Pinpoint the cell where the given text exists, returning its (x, y) midpoint coordinate. 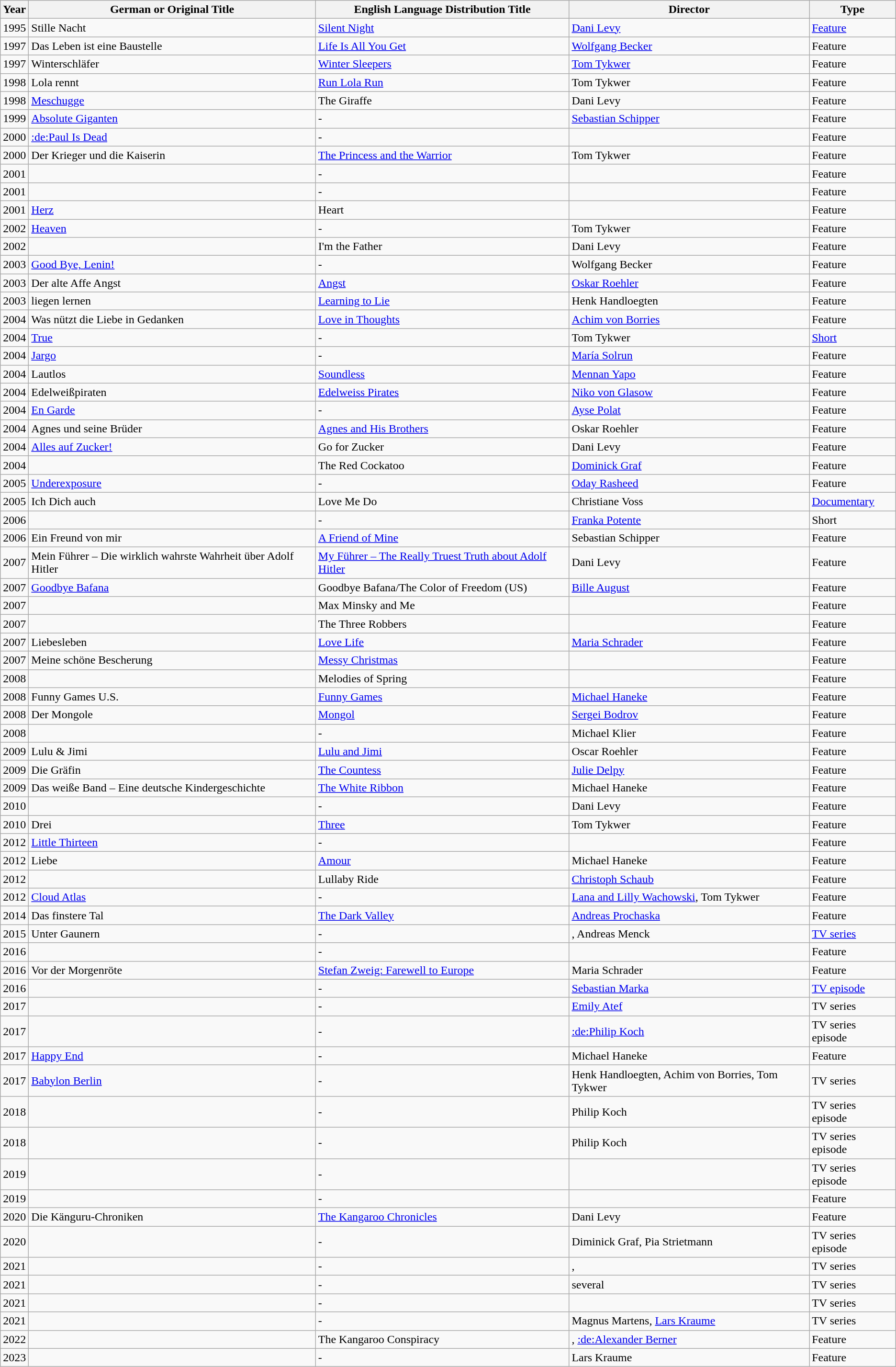
Agnes and His Brothers (442, 429)
Lulu & Jimi (172, 751)
Diminick Graf, Pia Strietmann (689, 1242)
Andreas Prochaska (689, 915)
The Countess (442, 769)
German or Original Title (172, 10)
Die Känguru-Chroniken (172, 1217)
, :de:Alexander Berner (689, 1339)
Happy End (172, 1056)
Christiane Voss (689, 501)
En Garde (172, 410)
Mennan Yapo (689, 374)
Dominick Graf (689, 465)
Achim von Borries (689, 319)
Stille Nacht (172, 28)
Michael Klier (689, 733)
Henk Handloegten (689, 301)
Oscar Roehler (689, 751)
Ich Dich auch (172, 501)
Stefan Zweig: Farewell to Europe (442, 970)
1999 (14, 119)
2022 (14, 1339)
Ein Freund von mir (172, 538)
TV episode (853, 988)
Lullaby Ride (442, 879)
Lautlos (172, 374)
Type (853, 10)
The Giraffe (442, 101)
Documentary (853, 501)
Oday Rasheed (689, 483)
Bille August (689, 587)
Lola rennt (172, 82)
The Three Robbers (442, 624)
Winter Sleepers (442, 64)
Das weiße Band – Eine deutsche Kindergeschichte (172, 788)
Funny Games U.S. (172, 697)
Three (442, 824)
Goodbye Bafana/The Color of Freedom (US) (442, 587)
Run Lola Run (442, 82)
Niko von Glasow (689, 392)
English Language Distribution Title (442, 10)
Director (689, 10)
Soundless (442, 374)
My Führer – The Really Truest Truth about Adolf Hitler (442, 563)
liegen lernen (172, 301)
2023 (14, 1357)
Silent Night (442, 28)
The White Ribbon (442, 788)
Heaven (172, 228)
Was nützt die Liebe in Gedanken (172, 319)
Funny Games (442, 697)
Das finstere Tal (172, 915)
:de:Paul Is Dead (172, 137)
Liebesleben (172, 642)
Emily Atef (689, 1006)
Messy Christmas (442, 660)
:de:Philip Koch (689, 1031)
Cloud Atlas (172, 897)
several (689, 1285)
The Kangaroo Chronicles (442, 1217)
Meschugge (172, 101)
Sebastian Marka (689, 988)
Sergei Bodrov (689, 715)
Der alte Affe Angst (172, 283)
Ayse Polat (689, 410)
Franka Potente (689, 520)
Lulu and Jimi (442, 751)
2014 (14, 915)
Max Minsky and Me (442, 606)
Lana and Lilly Wachowski, Tom Tykwer (689, 897)
Herz (172, 210)
Good Bye, Lenin! (172, 265)
Mongol (442, 715)
Drei (172, 824)
Magnus Martens, Lars Kraume (689, 1321)
Year (14, 10)
Meine schöne Bescherung (172, 660)
Lars Kraume (689, 1357)
Little Thirteen (172, 843)
Henk Handloegten, Achim von Borries, Tom Tykwer (689, 1080)
The Dark Valley (442, 915)
Edelweißpiraten (172, 392)
Learning to Lie (442, 301)
Underexposure (172, 483)
Julie Delpy (689, 769)
Absolute Giganten (172, 119)
Christoph Schaub (689, 879)
Edelweiss Pirates (442, 392)
, Andreas Menck (689, 934)
Amour (442, 861)
Love Life (442, 642)
Angst (442, 283)
Go for Zucker (442, 447)
Unter Gaunern (172, 934)
Alles auf Zucker! (172, 447)
2015 (14, 934)
Der Mongole (172, 715)
Goodbye Bafana (172, 587)
Winterschläfer (172, 64)
Liebe (172, 861)
Heart (442, 210)
Die Gräfin (172, 769)
Life Is All You Get (442, 46)
Agnes und seine Brüder (172, 429)
Babylon Berlin (172, 1080)
1995 (14, 28)
Mein Führer – Die wirklich wahrste Wahrheit über Adolf Hitler (172, 563)
Melodies of Spring (442, 678)
Jargo (172, 356)
A Friend of Mine (442, 538)
Love in Thoughts (442, 319)
True (172, 338)
I'm the Father (442, 247)
Der Krieger und die Kaiserin (172, 155)
The Kangaroo Conspiracy (442, 1339)
Vor der Morgenröte (172, 970)
The Princess and the Warrior (442, 155)
Das Leben ist eine Baustelle (172, 46)
, (689, 1266)
Love Me Do (442, 501)
The Red Cockatoo (442, 465)
María Solrun (689, 356)
